Locate the cell with the specified text and output its (X, Y) center coordinate. 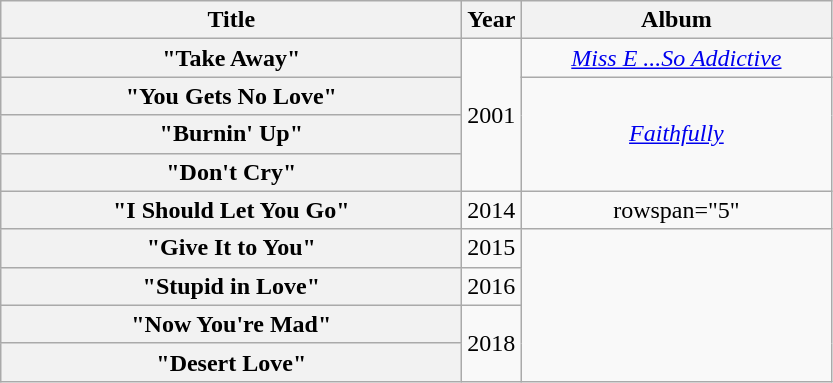
"Don't Cry" (232, 172)
"You Gets No Love" (232, 96)
"Stupid in Love" (232, 286)
rowspan="5" (676, 210)
2018 (492, 343)
2015 (492, 248)
"Burnin' Up" (232, 134)
2001 (492, 115)
2016 (492, 286)
Miss E ...So Addictive (676, 58)
Faithfully (676, 134)
Title (232, 20)
"I Should Let You Go" (232, 210)
"Give It to You" (232, 248)
2014 (492, 210)
"Take Away" (232, 58)
"Now You're Mad" (232, 324)
"Desert Love" (232, 362)
Year (492, 20)
Album (676, 20)
